Return the (X, Y) coordinate for the center point of the cell that contains the specified text.  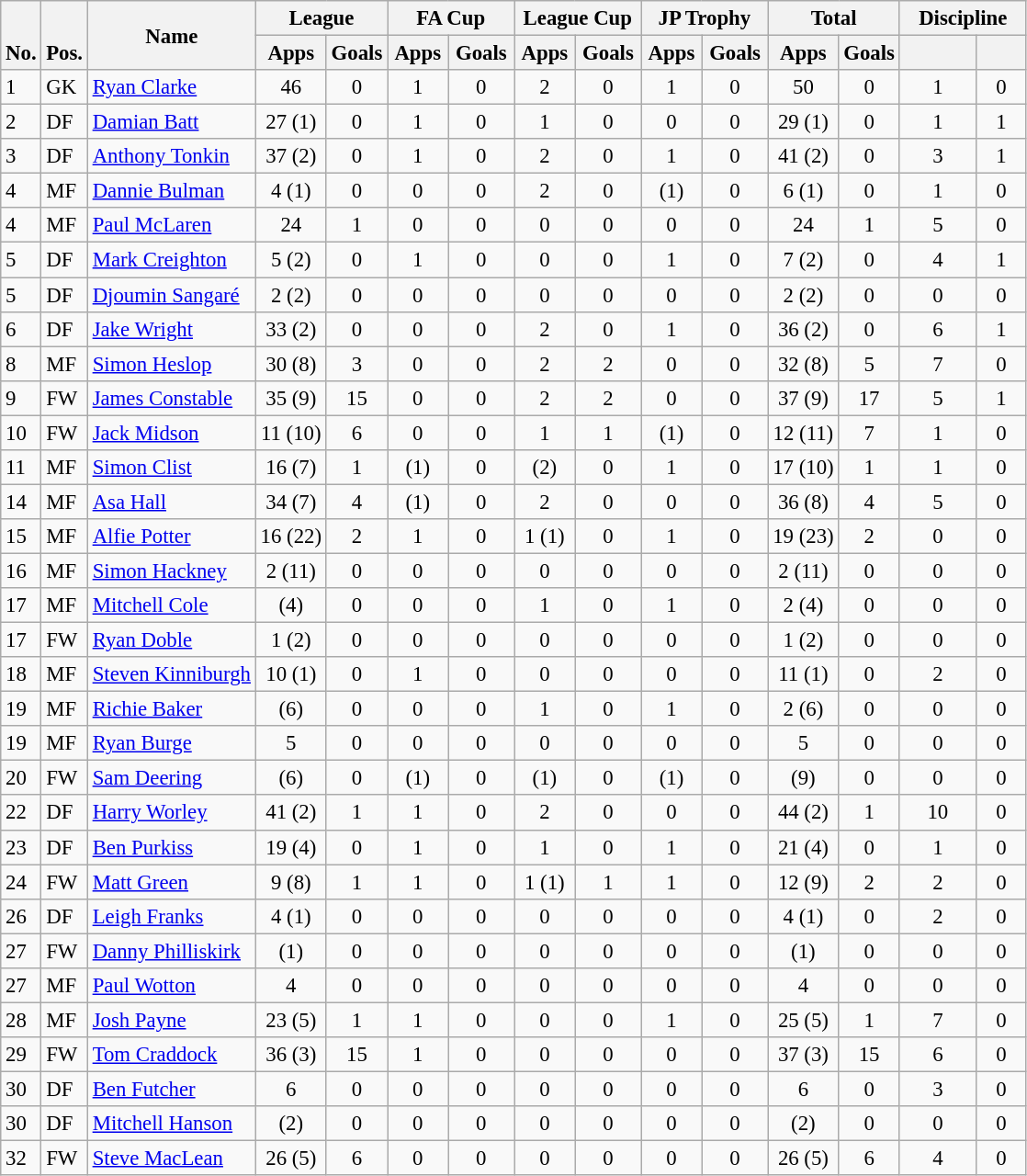
11 (1) (803, 674)
32 (21, 1159)
7 (2) (803, 260)
12 (11) (803, 433)
Mark Creighton (171, 260)
17 (10) (803, 468)
34 (7) (290, 502)
12 (9) (803, 882)
27 (1) (290, 122)
11 (21, 468)
2 (4) (803, 605)
35 (9) (290, 398)
Mitchell Cole (171, 605)
Simon Hackney (171, 571)
JP Trophy (705, 18)
26 (21, 916)
Ben Futcher (171, 1089)
18 (21, 674)
Ryan Burge (171, 743)
8 (21, 364)
Tom Craddock (171, 1055)
14 (21, 502)
Total (834, 18)
Paul McLaren (171, 225)
Simon Clist (171, 468)
2 (6) (803, 709)
37 (9) (803, 398)
37 (2) (290, 156)
Damian Batt (171, 122)
No. (21, 35)
5 (2) (290, 260)
36 (2) (803, 329)
Ben Purkiss (171, 847)
46 (290, 87)
Pos. (64, 35)
League (322, 18)
Matt Green (171, 882)
30 (8) (290, 364)
Harry Worley (171, 813)
9 (8) (290, 882)
Steve MacLean (171, 1159)
10 (1) (290, 674)
22 (21, 813)
(4) (290, 605)
James Constable (171, 398)
44 (2) (803, 813)
36 (8) (803, 502)
11 (10) (290, 433)
16 (7) (290, 468)
Asa Hall (171, 502)
Name (171, 35)
28 (21, 1020)
36 (3) (290, 1055)
Discipline (963, 18)
Steven Kinniburgh (171, 674)
Ryan Doble (171, 640)
Josh Payne (171, 1020)
21 (4) (803, 847)
Richie Baker (171, 709)
GK (64, 87)
FA Cup (451, 18)
Jake Wright (171, 329)
29 (21, 1055)
16 (22) (290, 537)
19 (4) (290, 847)
Dannie Bulman (171, 191)
Danny Philliskirk (171, 951)
Djoumin Sangaré (171, 295)
Anthony Tonkin (171, 156)
25 (5) (803, 1020)
(9) (803, 778)
Mitchell Hanson (171, 1124)
Paul Wotton (171, 986)
League Cup (578, 18)
23 (21, 847)
33 (2) (290, 329)
20 (21, 778)
Ryan Clarke (171, 87)
19 (23) (803, 537)
32 (8) (803, 364)
50 (803, 87)
Alfie Potter (171, 537)
Sam Deering (171, 778)
16 (21, 571)
Leigh Franks (171, 916)
Jack Midson (171, 433)
Simon Heslop (171, 364)
23 (5) (290, 1020)
9 (21, 398)
29 (1) (803, 122)
37 (3) (803, 1055)
6 (1) (803, 191)
